Extract the [x, y] coordinate from the center of the cell holding the provided text.  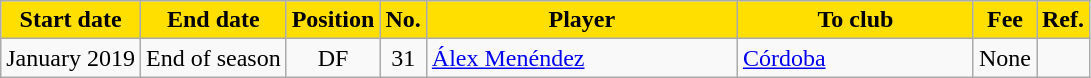
None [1004, 58]
End date [213, 20]
January 2019 [71, 58]
Córdoba [855, 58]
Fee [1004, 20]
DF [333, 58]
31 [403, 58]
To club [855, 20]
Start date [71, 20]
Ref. [1062, 20]
Position [333, 20]
End of season [213, 58]
No. [403, 20]
Álex Menéndez [582, 58]
Player [582, 20]
